Pinpoint the cell where the given text exists, returning its [x, y] midpoint coordinate. 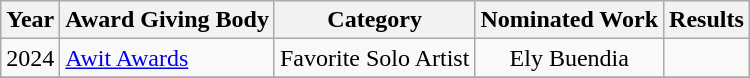
Awit Awards [168, 58]
Nominated Work [570, 20]
Award Giving Body [168, 20]
Results [707, 20]
Year [30, 20]
Ely Buendia [570, 58]
2024 [30, 58]
Favorite Solo Artist [374, 58]
Category [374, 20]
